For the text-containing cell, return its midpoint in [X, Y] coordinate format. 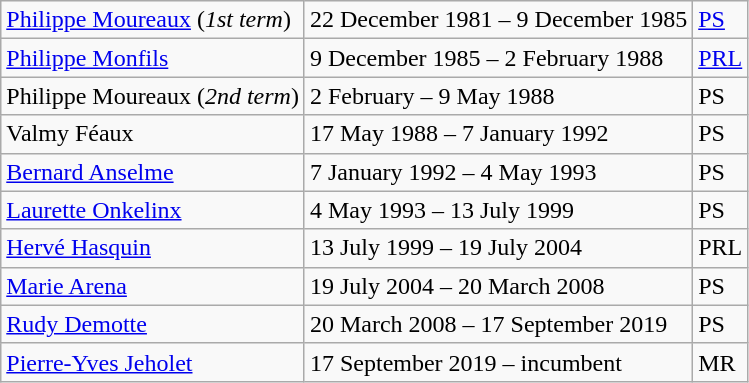
17 May 1988 – 7 January 1992 [498, 134]
Rudy Demotte [153, 324]
Bernard Anselme [153, 172]
Hervé Hasquin [153, 248]
17 September 2019 – incumbent [498, 362]
20 March 2008 – 17 September 2019 [498, 324]
Philippe Moureaux (2nd term) [153, 96]
9 December 1985 – 2 February 1988 [498, 58]
MR [720, 362]
7 January 1992 – 4 May 1993 [498, 172]
13 July 1999 – 19 July 2004 [498, 248]
2 February – 9 May 1988 [498, 96]
Marie Arena [153, 286]
Pierre-Yves Jeholet [153, 362]
19 July 2004 – 20 March 2008 [498, 286]
Laurette Onkelinx [153, 210]
4 May 1993 – 13 July 1999 [498, 210]
Philippe Moureaux (1st term) [153, 20]
Valmy Féaux [153, 134]
Philippe Monfils [153, 58]
22 December 1981 – 9 December 1985 [498, 20]
